From the cell containing the given text, extract its center point as [X, Y] coordinate. 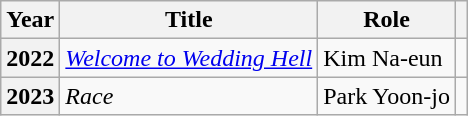
Kim Na-eun [387, 58]
Park Yoon-jo [387, 96]
Welcome to Wedding Hell [189, 58]
2023 [30, 96]
2022 [30, 58]
Year [30, 20]
Race [189, 96]
Title [189, 20]
Role [387, 20]
